Capture the cell that displays the provided text and extract its (x, y) central coordinate. 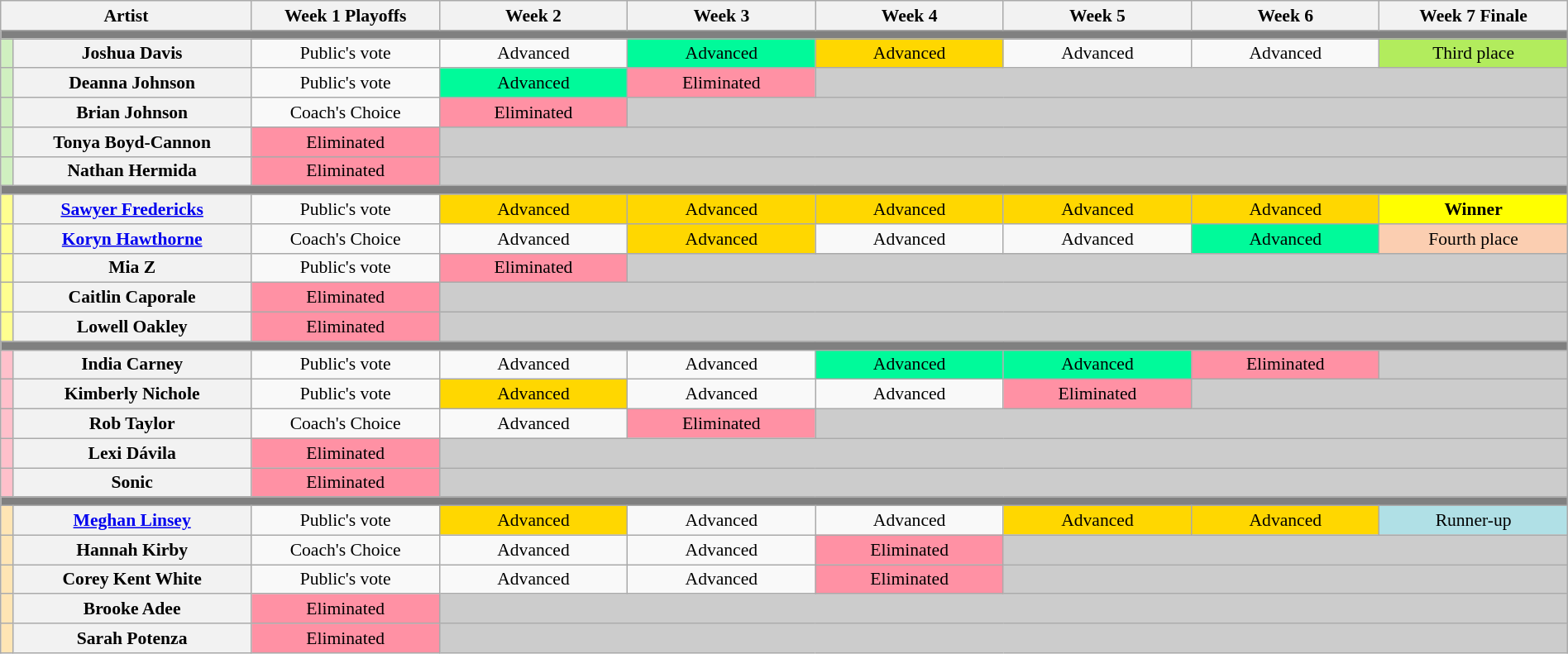
Sawyer Fredericks (132, 209)
India Carney (132, 365)
Brooke Adee (132, 609)
Joshua Davis (132, 54)
Winner (1474, 209)
Fourth place (1474, 239)
Meghan Linsey (132, 521)
Week 5 (1097, 16)
Artist (126, 16)
Tonya Boyd-Cannon (132, 142)
Week 3 (721, 16)
Runner-up (1474, 521)
Week 7 Finale (1474, 16)
Third place (1474, 54)
Koryn Hawthorne (132, 239)
Brian Johnson (132, 112)
Week 1 Playoffs (346, 16)
Sarah Potenza (132, 638)
Kimberly Nichole (132, 394)
Caitlin Caporale (132, 298)
Nathan Hermida (132, 171)
Rob Taylor (132, 424)
Hannah Kirby (132, 550)
Lexi Dávila (132, 453)
Week 4 (910, 16)
Week 6 (1285, 16)
Week 2 (533, 16)
Deanna Johnson (132, 84)
Corey Kent White (132, 580)
Sonic (132, 483)
Mia Z (132, 268)
Lowell Oakley (132, 327)
